For the text-containing cell, return its midpoint in (x, y) coordinate format. 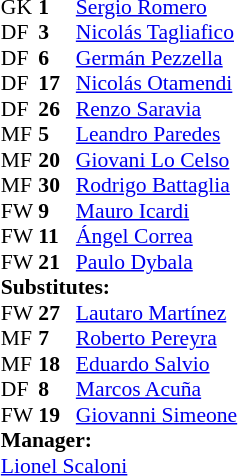
21 (57, 262)
18 (57, 364)
27 (57, 313)
26 (57, 109)
Substitutes: (119, 287)
Nicolás Otamendi (156, 83)
Marcos Acuña (156, 389)
Germán Pezzella (156, 58)
6 (57, 58)
8 (57, 389)
3 (57, 33)
Nicolás Tagliafico (156, 33)
9 (57, 211)
Giovani Lo Celso (156, 160)
Giovanni Simeone (156, 415)
20 (57, 160)
Rodrigo Battaglia (156, 185)
Mauro Icardi (156, 211)
7 (57, 339)
Lautaro Martínez (156, 313)
Manager: (119, 441)
11 (57, 237)
Roberto Pereyra (156, 339)
17 (57, 83)
Paulo Dybala (156, 262)
Eduardo Salvio (156, 364)
5 (57, 135)
19 (57, 415)
Leandro Paredes (156, 135)
Renzo Saravia (156, 109)
Ángel Correa (156, 237)
30 (57, 185)
